For the text-containing cell, return its midpoint in [X, Y] coordinate format. 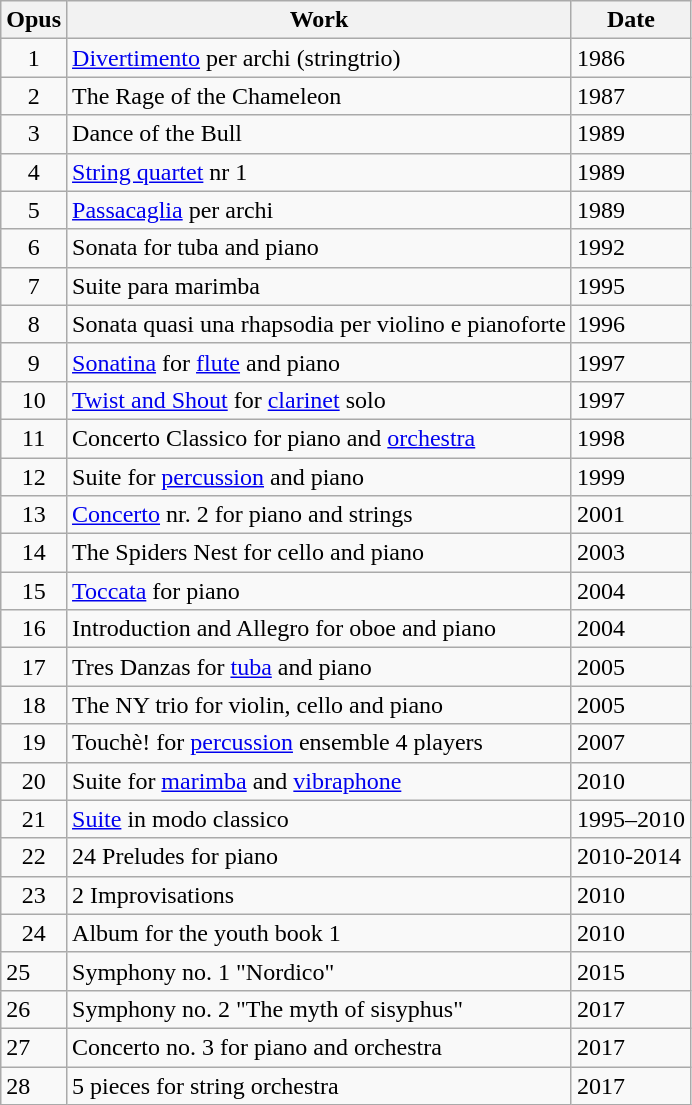
2007 [630, 743]
20 [34, 781]
Album for the youth book 1 [320, 933]
9 [34, 362]
Sonatina for flute and piano [320, 362]
Suite para marimba [320, 286]
1995 [630, 286]
25 [34, 971]
2010-2014 [630, 857]
Suite in modo classico [320, 819]
7 [34, 286]
Opus [34, 20]
Toccata for piano [320, 591]
Touchè! for percussion ensemble 4 players [320, 743]
Work [320, 20]
Introduction and Allegro for oboe and piano [320, 629]
1992 [630, 248]
Divertimento per archi (stringtrio) [320, 58]
1998 [630, 438]
Suite for marimba and vibraphone [320, 781]
18 [34, 705]
11 [34, 438]
15 [34, 591]
23 [34, 895]
2015 [630, 971]
Concerto no. 3 for piano and orchestra [320, 1047]
1 [34, 58]
24 [34, 933]
The Rage of the Chameleon [320, 96]
19 [34, 743]
Twist and Shout for clarinet solo [320, 400]
Tres Danzas for tuba and piano [320, 667]
2 Improvisations [320, 895]
12 [34, 477]
24 Preludes for piano [320, 857]
Concerto Classico for piano and orchestra [320, 438]
Passacaglia per archi [320, 210]
Concerto nr. 2 for piano and strings [320, 515]
Suite for percussion and piano [320, 477]
13 [34, 515]
Symphony no. 2 "The myth of sisyphus" [320, 1009]
3 [34, 134]
16 [34, 629]
The NY trio for violin, cello and piano [320, 705]
2001 [630, 515]
6 [34, 248]
The Spiders Nest for cello and piano [320, 553]
Date [630, 20]
17 [34, 667]
22 [34, 857]
5 [34, 210]
1987 [630, 96]
5 pieces for string orchestra [320, 1085]
1996 [630, 324]
1986 [630, 58]
Sonata quasi una rhapsodia per violino e pianoforte [320, 324]
1995–2010 [630, 819]
Symphony no. 1 "Nordico" [320, 971]
28 [34, 1085]
10 [34, 400]
Dance of the Bull [320, 134]
26 [34, 1009]
1999 [630, 477]
Sonata for tuba and piano [320, 248]
14 [34, 553]
8 [34, 324]
27 [34, 1047]
4 [34, 172]
String quartet nr 1 [320, 172]
2003 [630, 553]
2 [34, 96]
21 [34, 819]
